Extract the (x, y) coordinate from the center of the cell holding the provided text.  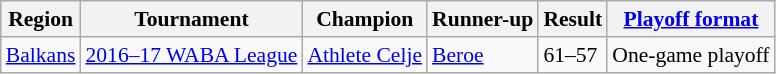
Region (41, 19)
2016–17 WABA League (191, 55)
61–57 (572, 55)
Balkans (41, 55)
Runner-up (482, 19)
One-game playoff (690, 55)
Result (572, 19)
Champion (364, 19)
Athlete Celje (364, 55)
Tournament (191, 19)
Beroe (482, 55)
Playoff format (690, 19)
